Identify which cell holds the provided text, then report its (X, Y) central coordinate. 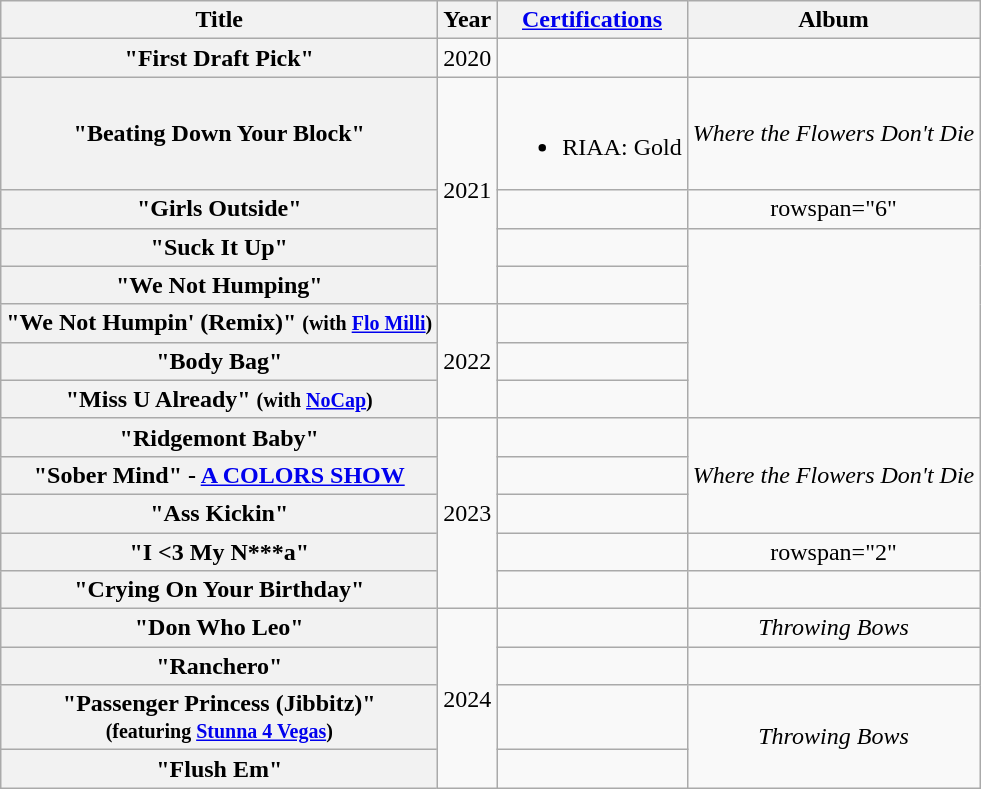
"Ass Kickin" (220, 513)
"Body Bag" (220, 361)
2021 (468, 190)
2020 (468, 58)
"Miss U Already" (with NoCap) (220, 399)
2023 (468, 513)
"I <3 My N***a" (220, 551)
"Don Who Leo" (220, 628)
rowspan="6" (834, 209)
Certifications (592, 20)
"We Not Humpin' (Remix)" (with Flo Milli) (220, 323)
"Passenger Princess (Jibbitz)" (featuring Stunna 4 Vegas) (220, 718)
Title (220, 20)
Year (468, 20)
Album (834, 20)
"First Draft Pick" (220, 58)
RIAA: Gold (592, 134)
"Ranchero" (220, 666)
2022 (468, 361)
"We Not Humping" (220, 285)
"Suck It Up" (220, 247)
"Ridgemont Baby" (220, 437)
"Crying On Your Birthday" (220, 590)
2024 (468, 698)
rowspan="2" (834, 551)
"Sober Mind" - A COLORS SHOW (220, 475)
"Beating Down Your Block" (220, 134)
"Girls Outside" (220, 209)
"Flush Em" (220, 769)
